For the text-containing cell, return its midpoint in (X, Y) coordinate format. 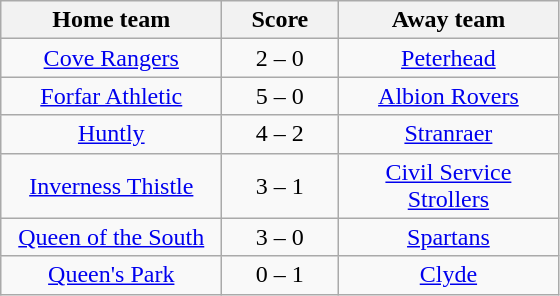
Civil Service Strollers (448, 186)
Clyde (448, 275)
Inverness Thistle (112, 186)
3 – 0 (280, 237)
Forfar Athletic (112, 96)
Huntly (112, 134)
3 – 1 (280, 186)
5 – 0 (280, 96)
Home team (112, 20)
Score (280, 20)
0 – 1 (280, 275)
Away team (448, 20)
Peterhead (448, 58)
2 – 0 (280, 58)
Spartans (448, 237)
4 – 2 (280, 134)
Stranraer (448, 134)
Queen of the South (112, 237)
Cove Rangers (112, 58)
Queen's Park (112, 275)
Albion Rovers (448, 96)
